Extract the (X, Y) coordinate from the center of the cell holding the provided text.  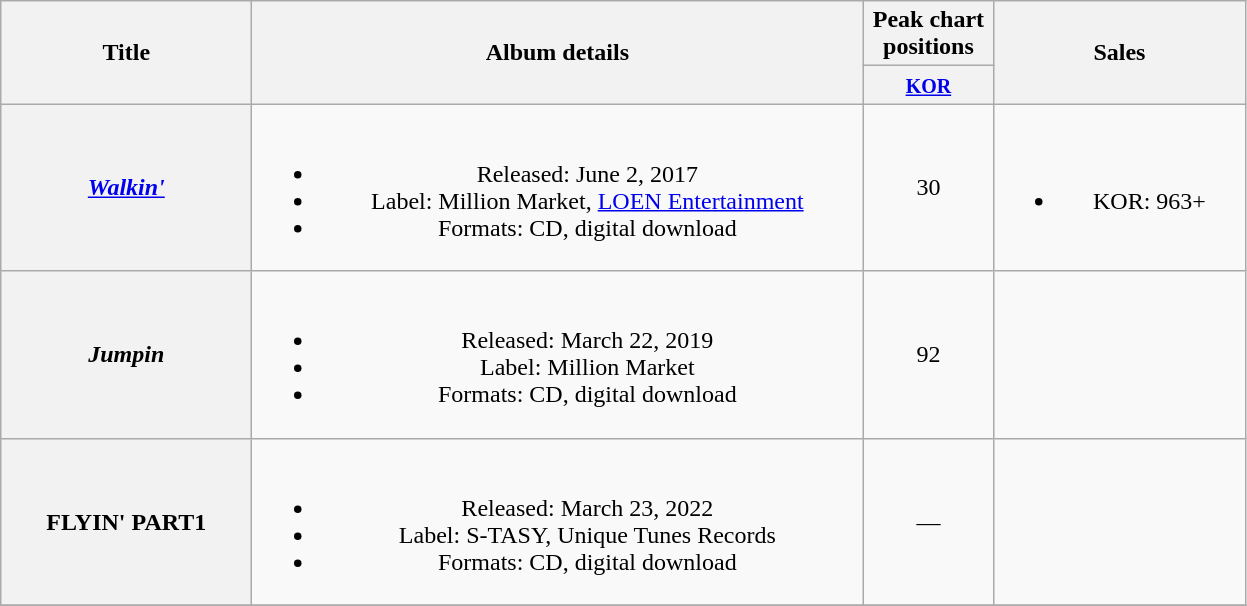
Jumpin (126, 354)
KOR: 963+ (1120, 188)
Peak chart positions (928, 34)
— (928, 522)
Released: March 23, 2022Label: S-TASY, Unique Tunes RecordsFormats: CD, digital download (558, 522)
Sales (1120, 52)
Released: March 22, 2019Label: Million MarketFormats: CD, digital download (558, 354)
92 (928, 354)
Album details (558, 52)
KOR (928, 85)
Title (126, 52)
Released: June 2, 2017Label: Million Market, LOEN EntertainmentFormats: CD, digital download (558, 188)
FLYIN' PART1 (126, 522)
Walkin' (126, 188)
30 (928, 188)
